Return the [X, Y] coordinate for the center point of the cell that contains the specified text.  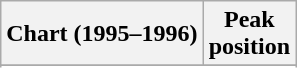
Peakposition [249, 34]
Chart (1995–1996) [102, 34]
